Return the (X, Y) coordinate for the center point of the cell that contains the specified text.  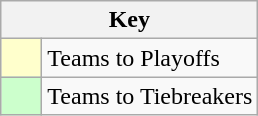
Key (130, 20)
Teams to Playoffs (150, 58)
Teams to Tiebreakers (150, 96)
